Return the (x, y) coordinate for the center point of the cell that contains the specified text.  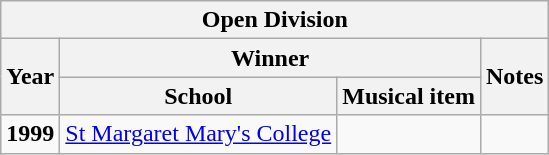
Notes (514, 77)
1999 (30, 134)
Musical item (409, 96)
Winner (270, 58)
Year (30, 77)
School (198, 96)
Open Division (275, 20)
St Margaret Mary's College (198, 134)
